From the cell containing the given text, extract its center point as [X, Y] coordinate. 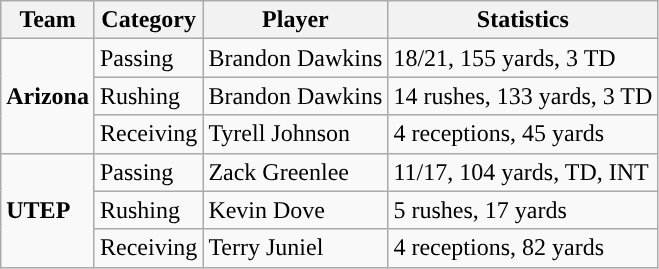
5 rushes, 17 yards [523, 210]
4 receptions, 45 yards [523, 134]
Tyrell Johnson [296, 134]
4 receptions, 82 yards [523, 248]
Arizona [48, 96]
Terry Juniel [296, 248]
Zack Greenlee [296, 172]
Kevin Dove [296, 210]
14 rushes, 133 yards, 3 TD [523, 96]
Category [148, 20]
Player [296, 20]
11/17, 104 yards, TD, INT [523, 172]
UTEP [48, 210]
Team [48, 20]
Statistics [523, 20]
18/21, 155 yards, 3 TD [523, 58]
